Return [X, Y] of the center of cell containing provided text 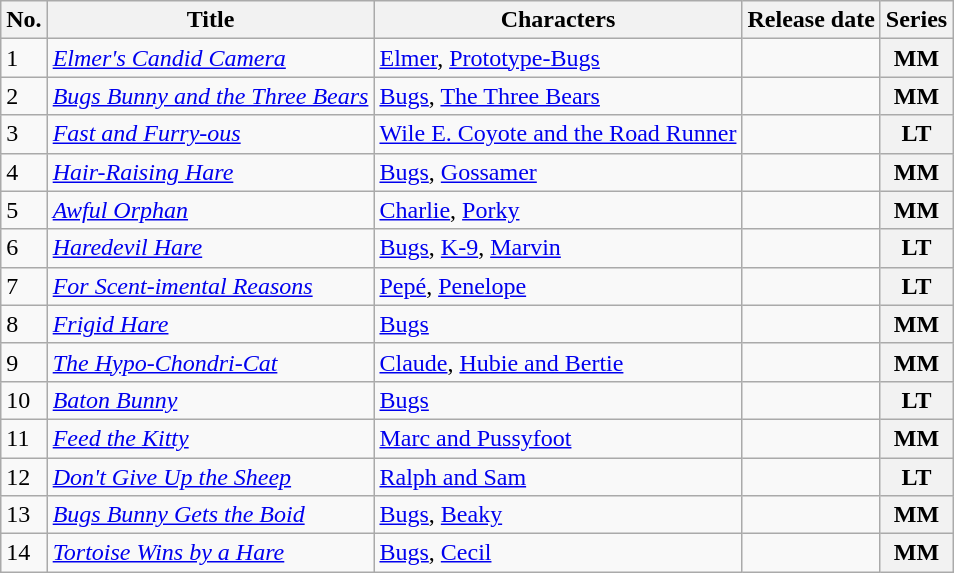
Bugs, K-9, Marvin [558, 248]
Fast and Furry-ous [210, 134]
14 [24, 553]
Series [916, 20]
Title [210, 20]
10 [24, 400]
5 [24, 210]
Bugs, Beaky [558, 515]
Release date [811, 20]
3 [24, 134]
Feed the Kitty [210, 438]
12 [24, 477]
8 [24, 324]
No. [24, 20]
Elmer, Prototype-Bugs [558, 58]
Bugs Bunny Gets the Boid [210, 515]
Baton Bunny [210, 400]
9 [24, 362]
Pepé, Penelope [558, 286]
Ralph and Sam [558, 477]
Tortoise Wins by a Hare [210, 553]
Claude, Hubie and Bertie [558, 362]
6 [24, 248]
Frigid Hare [210, 324]
7 [24, 286]
13 [24, 515]
4 [24, 172]
1 [24, 58]
Awful Orphan [210, 210]
Hair-Raising Hare [210, 172]
Marc and Pussyfoot [558, 438]
Don't Give Up the Sheep [210, 477]
Bugs, Cecil [558, 553]
11 [24, 438]
Charlie, Porky [558, 210]
Bugs, The Three Bears [558, 96]
Elmer's Candid Camera [210, 58]
Wile E. Coyote and the Road Runner [558, 134]
Characters [558, 20]
For Scent-imental Reasons [210, 286]
Haredevil Hare [210, 248]
Bugs, Gossamer [558, 172]
Bugs Bunny and the Three Bears [210, 96]
2 [24, 96]
The Hypo-Chondri-Cat [210, 362]
